Detect which cell encompasses the target text, then output its (X, Y) center coordinate. 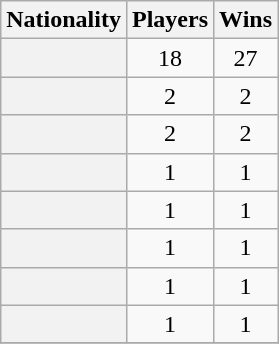
18 (170, 58)
27 (246, 58)
Wins (246, 20)
Nationality (64, 20)
Players (170, 20)
